From the cell containing the given text, extract its center point as (X, Y) coordinate. 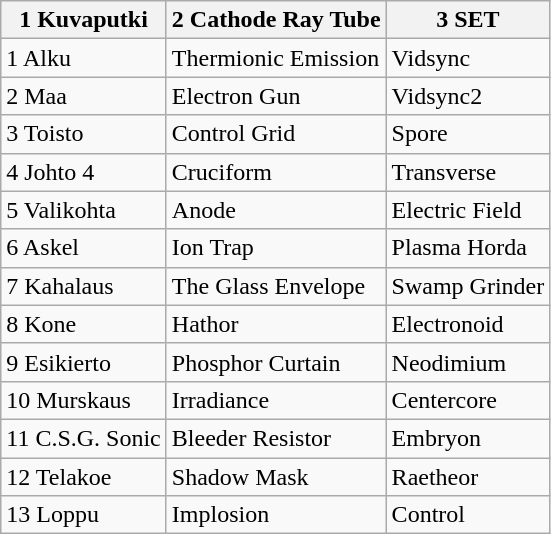
3 SET (468, 20)
The Glass Envelope (276, 286)
Control Grid (276, 134)
Bleeder Resistor (276, 438)
1 Kuvaputki (84, 20)
Irradiance (276, 400)
Phosphor Curtain (276, 362)
Vidsync2 (468, 96)
Electronoid (468, 324)
6 Askel (84, 248)
Embryon (468, 438)
2 Cathode Ray Tube (276, 20)
8 Kone (84, 324)
Electric Field (468, 210)
5 Valikohta (84, 210)
Implosion (276, 515)
Swamp Grinder (468, 286)
Plasma Horda (468, 248)
Cruciform (276, 172)
2 Maa (84, 96)
4 Johto 4 (84, 172)
Thermionic Emission (276, 58)
Control (468, 515)
3 Toisto (84, 134)
Shadow Mask (276, 477)
Electron Gun (276, 96)
11 C.S.G. Sonic (84, 438)
Centercore (468, 400)
Transverse (468, 172)
13 Loppu (84, 515)
Anode (276, 210)
7 Kahalaus (84, 286)
10 Murskaus (84, 400)
Raetheor (468, 477)
Hathor (276, 324)
12 Telakoe (84, 477)
Spore (468, 134)
Neodimium (468, 362)
1 Alku (84, 58)
9 Esikierto (84, 362)
Vidsync (468, 58)
Ion Trap (276, 248)
